Return the (X, Y) coordinate for the center point of the cell that contains the specified text.  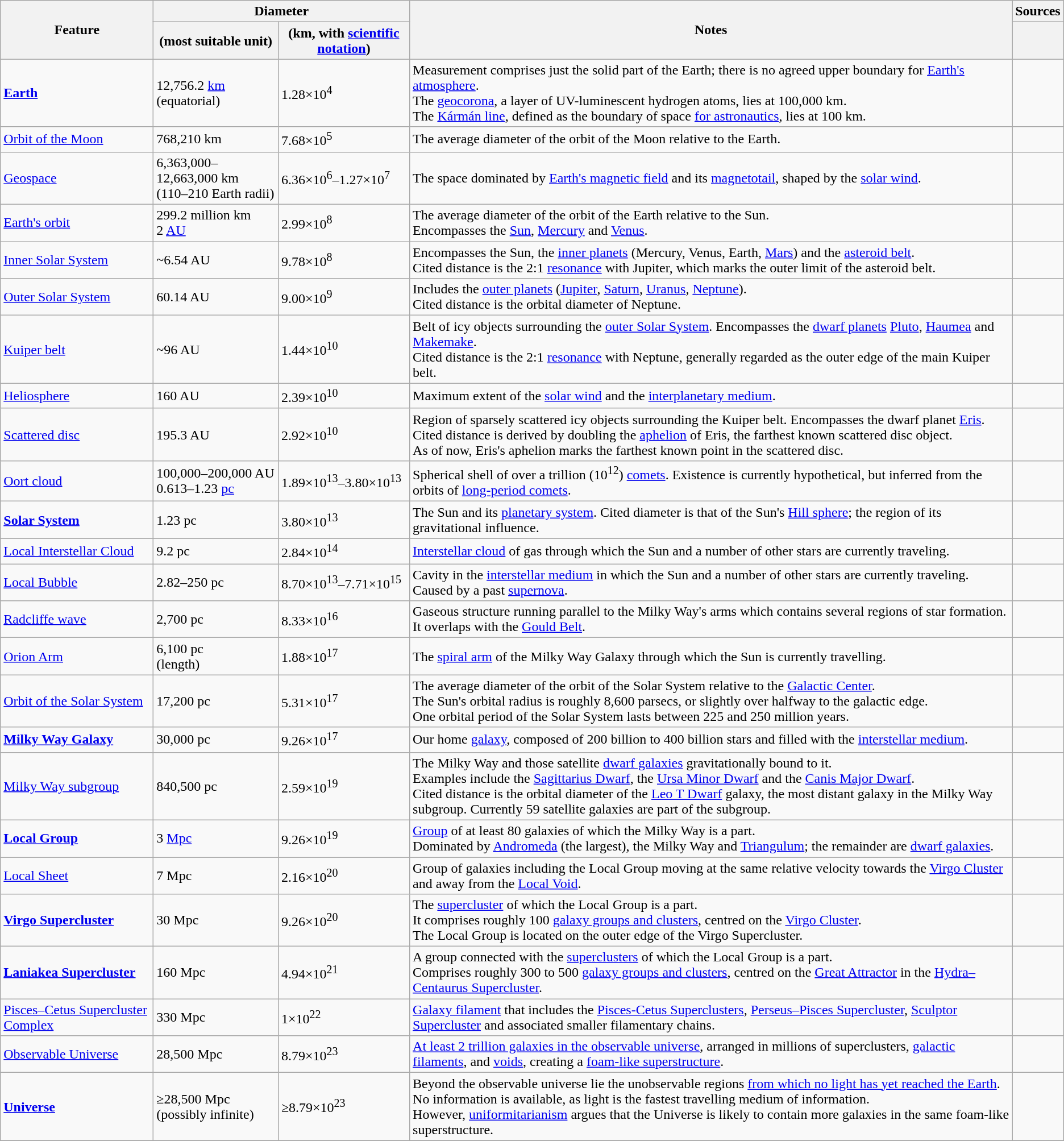
Observable Universe (77, 1054)
The spiral arm of the Milky Way Galaxy through which the Sun is currently travelling. (711, 656)
1.23 pc (216, 520)
Gaseous structure running parallel to the Milky Way's arms which contains several regions of star formation. It overlaps with the Gould Belt. (711, 620)
17,200 pc (216, 701)
2.92×1010 (343, 434)
160 AU (216, 396)
30 Mpc (216, 920)
The average diameter of the orbit of the Moon relative to the Earth. (711, 140)
~6.54 AU (216, 260)
7 Mpc (216, 876)
768,210 km (216, 140)
Notes (711, 30)
8.70×1013–7.71×1015 (343, 582)
Pisces–Cetus Supercluster Complex (77, 1018)
28,500 Mpc (216, 1054)
The Sun and its planetary system. Cited diameter is that of the Sun's Hill sphere; the region of its gravitational influence. (711, 520)
Local Sheet (77, 876)
Sources (1038, 11)
Local Interstellar Cloud (77, 551)
1.89×1013–3.80×1013 (343, 481)
Includes the outer planets (Jupiter, Saturn, Uranus, Neptune).Cited distance is the orbital diameter of Neptune. (711, 297)
Local Group (77, 838)
Milky Way subgroup (77, 786)
9.00×109 (343, 297)
Our home galaxy, composed of 200 billion to 400 billion stars and filled with the interstellar medium. (711, 740)
Feature (77, 30)
9.26×1020 (343, 920)
The space dominated by Earth's magnetic field and its magnetotail, shaped by the solar wind. (711, 178)
Milky Way Galaxy (77, 740)
Outer Solar System (77, 297)
2.59×1019 (343, 786)
Oort cloud (77, 481)
Orbit of the Solar System (77, 701)
3 Mpc (216, 838)
30,000 pc (216, 740)
Diameter (282, 11)
100,000–200,000 AU 0.613–1.23 pc (216, 481)
9.26×1019 (343, 838)
Geospace (77, 178)
840,500 pc (216, 786)
~96 AU (216, 349)
7.68×105 (343, 140)
12,756.2 km (equatorial) (216, 93)
Laniakea Supercluster (77, 973)
4.94×1021 (343, 973)
Orion Arm (77, 656)
330 Mpc (216, 1018)
1.28×104 (343, 93)
9.2 pc (216, 551)
2.16×1020 (343, 876)
Radcliffe wave (77, 620)
2.39×1010 (343, 396)
2.99×108 (343, 223)
8.33×1016 (343, 620)
6.36×106–1.27×107 (343, 178)
8.79×1023 (343, 1054)
Universe (77, 1106)
≥8.79×1023 (343, 1106)
Heliosphere (77, 396)
2.84×1014 (343, 551)
Earth (77, 93)
6,363,000–12,663,000 km(110–210 Earth radii) (216, 178)
(km, with scientific notation) (343, 41)
299.2 million km 2 AU (216, 223)
(most suitable unit) (216, 41)
Virgo Supercluster (77, 920)
Kuiper belt (77, 349)
Interstellar cloud of gas through which the Sun and a number of other stars are currently traveling. (711, 551)
≥28,500 Mpc(possibly infinite) (216, 1106)
5.31×1017 (343, 701)
Earth's orbit (77, 223)
Inner Solar System (77, 260)
195.3 AU (216, 434)
Solar System (77, 520)
Scattered disc (77, 434)
1×1022 (343, 1018)
2.82–250 pc (216, 582)
Group of galaxies including the Local Group moving at the same relative velocity towards the Virgo Cluster and away from the Local Void. (711, 876)
160 Mpc (216, 973)
9.26×1017 (343, 740)
6,100 pc(length) (216, 656)
Maximum extent of the solar wind and the interplanetary medium. (711, 396)
1.88×1017 (343, 656)
Orbit of the Moon (77, 140)
Cavity in the interstellar medium in which the Sun and a number of other stars are currently traveling. Caused by a past supernova. (711, 582)
9.78×108 (343, 260)
2,700 pc (216, 620)
The average diameter of the orbit of the Earth relative to the Sun. Encompasses the Sun, Mercury and Venus. (711, 223)
Spherical shell of over a trillion (1012) comets. Existence is currently hypothetical, but inferred from the orbits of long-period comets. (711, 481)
1.44×1010 (343, 349)
3.80×1013 (343, 520)
60.14 AU (216, 297)
Local Bubble (77, 582)
